Return (X, Y) of the center of cell containing provided text 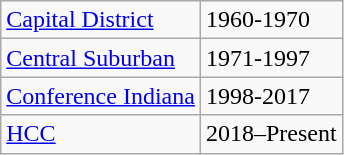
Central Suburban (101, 58)
HCC (101, 134)
2018–Present (271, 134)
1971-1997 (271, 58)
Conference Indiana (101, 96)
Capital District (101, 20)
1998-2017 (271, 96)
1960-1970 (271, 20)
